Pinpoint the cell where the given text exists, returning its (x, y) midpoint coordinate. 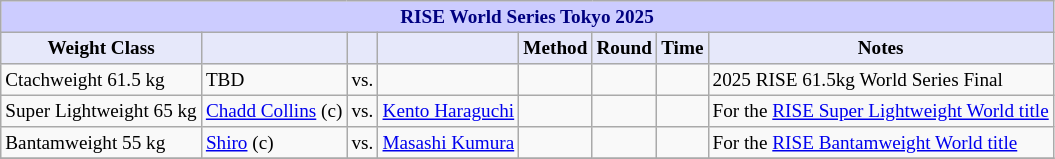
Chadd Collins (c) (274, 111)
TBD (274, 80)
Time (682, 48)
RISE World Series Tokyo 2025 (528, 17)
Super Lightweight 65 kg (102, 111)
2025 RISE 61.5kg World Series Final (880, 80)
Kento Haraguchi (448, 111)
Ctachweight 61.5 kg (102, 80)
Round (624, 48)
Notes (880, 48)
For the RISE Super Lightweight World title (880, 111)
Masashi Kumura (448, 143)
Bantamweight 55 kg (102, 143)
Weight Class (102, 48)
Shiro (c) (274, 143)
For the RISE Bantamweight World title (880, 143)
Method (556, 48)
